Extract the (X, Y) coordinate from the center of the cell holding the provided text.  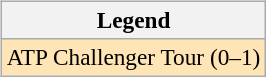
Legend (133, 20)
ATP Challenger Tour (0–1) (133, 57)
